Provide the [X, Y] coordinate of the cell's center where the given text is located.  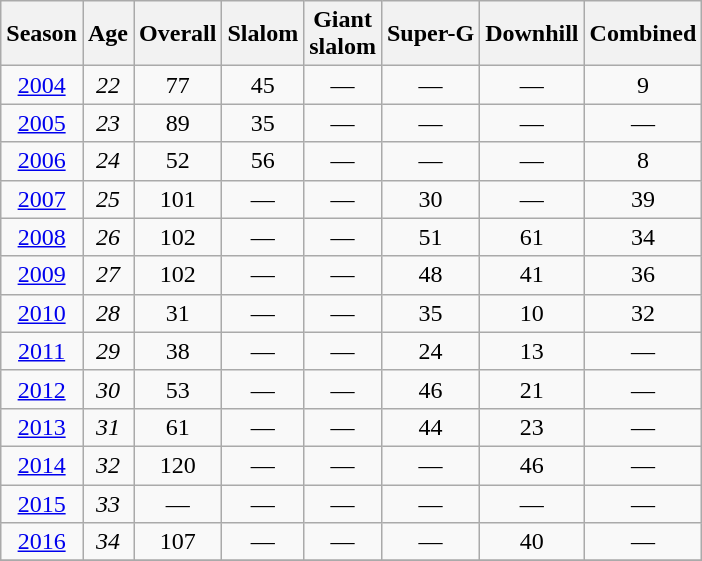
9 [643, 85]
27 [108, 275]
13 [532, 351]
52 [178, 161]
8 [643, 161]
101 [178, 199]
38 [178, 351]
2016 [42, 542]
Downhill [532, 34]
33 [108, 503]
2012 [42, 389]
39 [643, 199]
2014 [42, 465]
2009 [42, 275]
56 [263, 161]
2005 [42, 123]
29 [108, 351]
120 [178, 465]
40 [532, 542]
Super-G [430, 34]
Overall [178, 34]
2004 [42, 85]
36 [643, 275]
10 [532, 313]
2011 [42, 351]
77 [178, 85]
2013 [42, 427]
2008 [42, 237]
89 [178, 123]
2006 [42, 161]
51 [430, 237]
107 [178, 542]
44 [430, 427]
26 [108, 237]
Slalom [263, 34]
21 [532, 389]
Season [42, 34]
28 [108, 313]
Combined [643, 34]
2007 [42, 199]
Age [108, 34]
25 [108, 199]
Giantslalom [343, 34]
22 [108, 85]
41 [532, 275]
48 [430, 275]
2010 [42, 313]
2015 [42, 503]
53 [178, 389]
45 [263, 85]
